Extract the [X, Y] coordinate from the center of the cell holding the provided text.  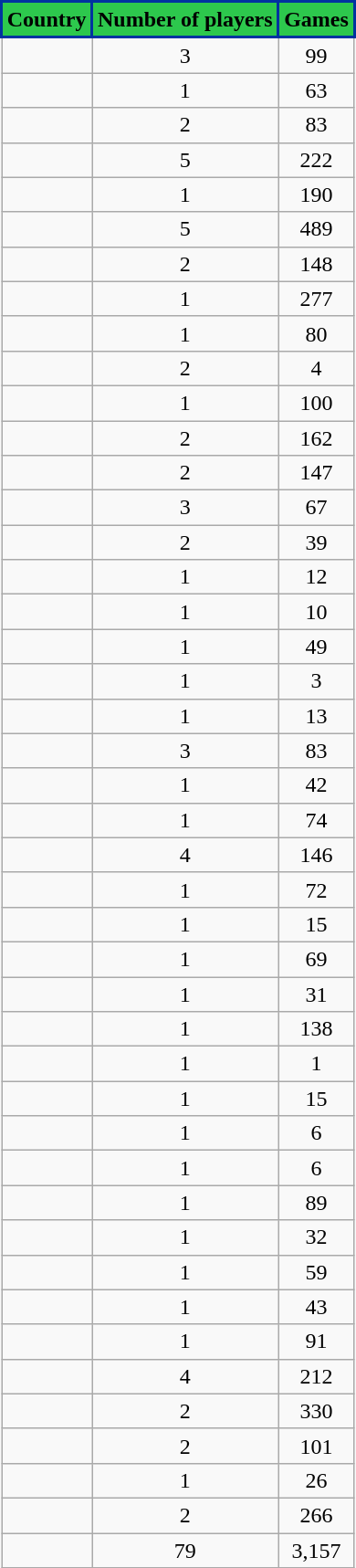
32 [316, 1237]
10 [316, 612]
59 [316, 1272]
277 [316, 299]
212 [316, 1376]
89 [316, 1203]
67 [316, 508]
63 [316, 90]
13 [316, 716]
74 [316, 820]
190 [316, 195]
39 [316, 542]
Number of players [185, 20]
266 [316, 1515]
79 [185, 1550]
162 [316, 437]
148 [316, 264]
69 [316, 959]
146 [316, 855]
330 [316, 1411]
101 [316, 1446]
489 [316, 229]
138 [316, 1029]
3,157 [316, 1550]
99 [316, 55]
12 [316, 577]
100 [316, 403]
42 [316, 785]
72 [316, 889]
Country [47, 20]
91 [316, 1342]
80 [316, 333]
222 [316, 160]
147 [316, 473]
49 [316, 647]
43 [316, 1307]
31 [316, 994]
Games [316, 20]
26 [316, 1480]
